Return the [x, y] coordinate for the center point of the cell that contains the specified text.  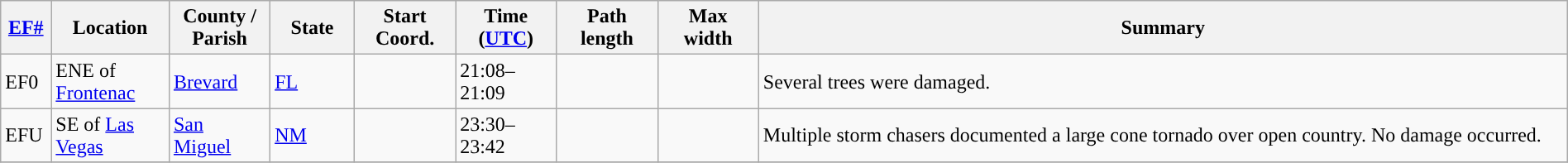
EF0 [26, 81]
EF# [26, 28]
23:30–23:42 [506, 136]
Time (UTC) [506, 28]
FL [313, 81]
EFU [26, 136]
Several trees were damaged. [1163, 81]
NM [313, 136]
SE of Las Vegas [111, 136]
Brevard [219, 81]
Multiple storm chasers documented a large cone tornado over open country. No damage occurred. [1163, 136]
21:08–21:09 [506, 81]
Location [111, 28]
Summary [1163, 28]
Path length [607, 28]
Max width [708, 28]
County / Parish [219, 28]
Start Coord. [404, 28]
State [313, 28]
San Miguel [219, 136]
ENE of Frontenac [111, 81]
